From the cell containing the given text, extract its center point as (x, y) coordinate. 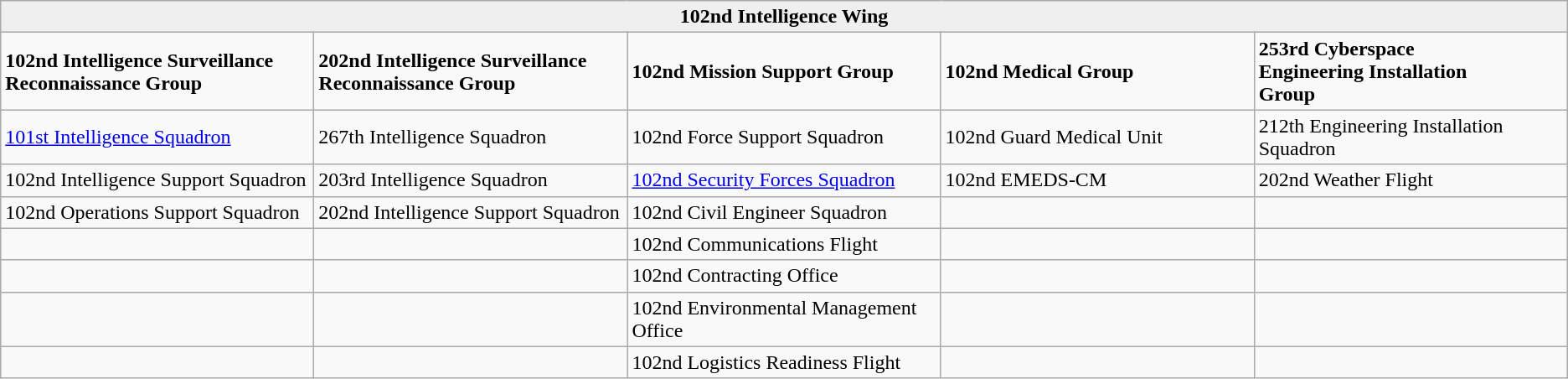
102nd Security Forces Squadron (784, 180)
102nd Operations Support Squadron (157, 212)
102nd Logistics Readiness Flight (784, 362)
102nd Intelligence Surveillance Reconnaissance Group (157, 71)
202nd Intelligence Surveillance Reconnaissance Group (471, 71)
102nd Civil Engineer Squadron (784, 212)
203rd Intelligence Squadron (471, 180)
102nd EMEDS-CM (1097, 180)
202nd Weather Flight (1411, 180)
102nd Guard Medical Unit (1097, 138)
102nd Contracting Office (784, 276)
102nd Intelligence Wing (784, 17)
102nd Communications Flight (784, 244)
101st Intelligence Squadron (157, 138)
102nd Environmental Management Office (784, 319)
253rd CyberspaceEngineering InstallationGroup (1411, 71)
202nd Intelligence Support Squadron (471, 212)
102nd Force Support Squadron (784, 138)
267th Intelligence Squadron (471, 138)
102nd Medical Group (1097, 71)
212th Engineering Installation Squadron (1411, 138)
102nd Intelligence Support Squadron (157, 180)
102nd Mission Support Group (784, 71)
